Return (X, Y) of the center of cell containing provided text 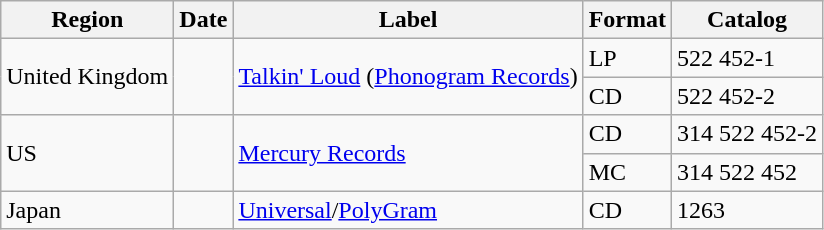
Region (88, 20)
Format (627, 20)
Japan (88, 210)
Mercury Records (408, 153)
MC (627, 172)
314 522 452 (748, 172)
Catalog (748, 20)
522 452-1 (748, 58)
Label (408, 20)
1263 (748, 210)
United Kingdom (88, 77)
314 522 452-2 (748, 134)
Date (204, 20)
US (88, 153)
522 452-2 (748, 96)
Universal/PolyGram (408, 210)
LP (627, 58)
Talkin' Loud (Phonogram Records) (408, 77)
